Detect which cell encompasses the target text, then output its (x, y) center coordinate. 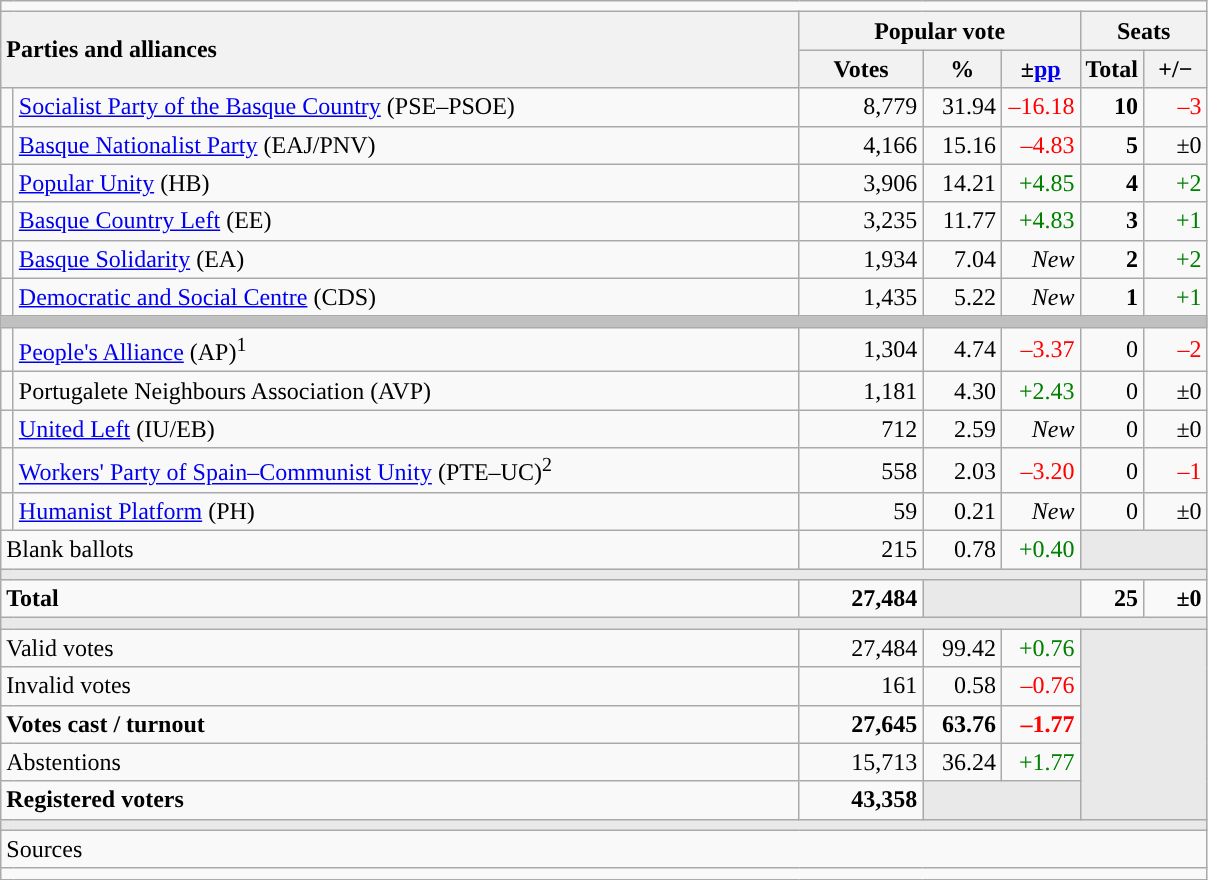
Votes cast / turnout (400, 724)
–3.20 (1040, 470)
Seats (1144, 31)
11.77 (962, 221)
+4.85 (1040, 183)
–3.37 (1040, 350)
1 (1112, 297)
25 (1112, 599)
63.76 (962, 724)
4 (1112, 183)
–16.18 (1040, 107)
Democratic and Social Centre (CDS) (406, 297)
Abstentions (400, 762)
10 (1112, 107)
3,235 (861, 221)
4,166 (861, 145)
–0.76 (1040, 686)
Valid votes (400, 648)
31.94 (962, 107)
United Left (IU/EB) (406, 429)
Basque Solidarity (EA) (406, 259)
215 (861, 550)
1,435 (861, 297)
Basque Country Left (EE) (406, 221)
2 (1112, 259)
712 (861, 429)
0.21 (962, 512)
99.42 (962, 648)
+1.77 (1040, 762)
People's Alliance (AP)1 (406, 350)
27,645 (861, 724)
Popular Unity (HB) (406, 183)
0.58 (962, 686)
59 (861, 512)
43,358 (861, 800)
2.03 (962, 470)
1,934 (861, 259)
7.04 (962, 259)
–3 (1176, 107)
36.24 (962, 762)
1,304 (861, 350)
0.78 (962, 550)
15.16 (962, 145)
Basque Nationalist Party (EAJ/PNV) (406, 145)
3,906 (861, 183)
4.74 (962, 350)
161 (861, 686)
–2 (1176, 350)
+/− (1176, 69)
–1 (1176, 470)
15,713 (861, 762)
Portugalete Neighbours Association (AVP) (406, 391)
Workers' Party of Spain–Communist Unity (PTE–UC)2 (406, 470)
Blank ballots (400, 550)
558 (861, 470)
4.30 (962, 391)
±pp (1040, 69)
–1.77 (1040, 724)
2.59 (962, 429)
Socialist Party of the Basque Country (PSE–PSOE) (406, 107)
Registered voters (400, 800)
+0.40 (1040, 550)
+2.43 (1040, 391)
+4.83 (1040, 221)
Popular vote (940, 31)
–4.83 (1040, 145)
3 (1112, 221)
8,779 (861, 107)
Parties and alliances (400, 50)
5 (1112, 145)
1,181 (861, 391)
Votes (861, 69)
% (962, 69)
+0.76 (1040, 648)
Humanist Platform (PH) (406, 512)
14.21 (962, 183)
Sources (604, 849)
5.22 (962, 297)
Invalid votes (400, 686)
